Locate the cell with the specified text and output its [x, y] center coordinate. 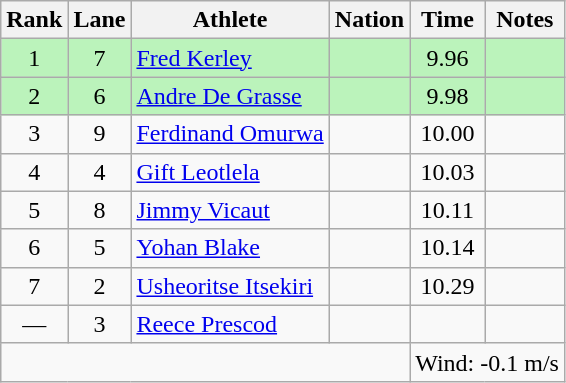
10.11 [448, 210]
Ferdinand Omurwa [230, 134]
10.14 [448, 248]
Lane [100, 20]
Reece Prescod [230, 324]
Wind: -0.1 m/s [488, 362]
9.98 [448, 96]
Nation [369, 20]
Notes [524, 20]
Gift Leotlela [230, 172]
Athlete [230, 20]
Rank [34, 20]
Andre De Grasse [230, 96]
10.29 [448, 286]
10.03 [448, 172]
Yohan Blake [230, 248]
— [34, 324]
8 [100, 210]
Usheoritse Itsekiri [230, 286]
9.96 [448, 58]
Time [448, 20]
Fred Kerley [230, 58]
1 [34, 58]
10.00 [448, 134]
9 [100, 134]
Jimmy Vicaut [230, 210]
